Output the [x, y] coordinate of the center of the cell containing the given text.  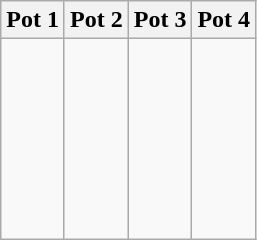
Pot 1 [33, 20]
Pot 2 [96, 20]
Pot 3 [160, 20]
Pot 4 [224, 20]
